Capture the cell that displays the provided text and extract its [X, Y] central coordinate. 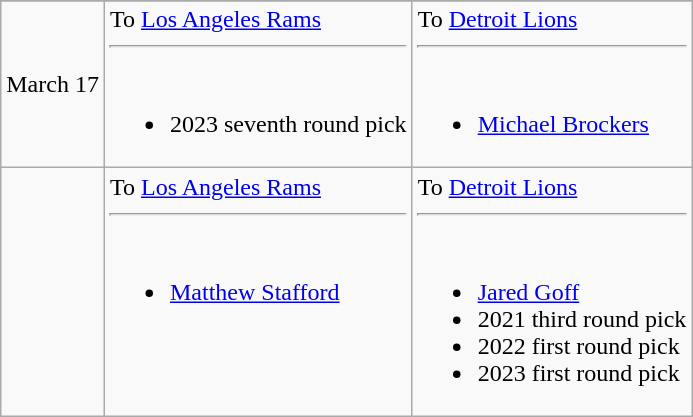
To Detroit LionsJared Goff2021 third round pick2022 first round pick2023 first round pick [552, 292]
To Los Angeles Rams2023 seventh round pick [258, 84]
To Los Angeles RamsMatthew Stafford [258, 292]
March 17 [53, 84]
To Detroit LionsMichael Brockers [552, 84]
